Scan for the cell matching the given text and deliver its [X, Y] coordinate at center. 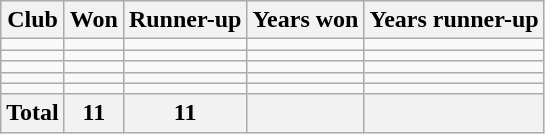
Years won [306, 20]
Total [33, 113]
Club [33, 20]
Years runner-up [454, 20]
Won [94, 20]
Runner-up [185, 20]
